Provide the [X, Y] coordinate of the cell's center where the given text is located.  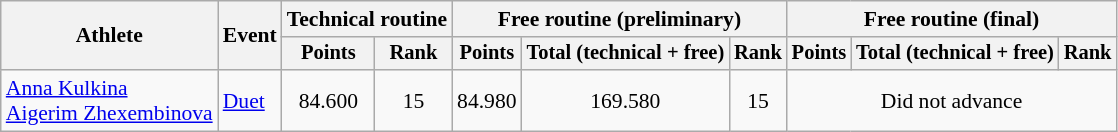
Technical routine [367, 19]
Anna KulkinaAigerim Zhexembinova [110, 100]
Free routine (final) [952, 19]
Duet [250, 100]
Free routine (preliminary) [620, 19]
Event [250, 36]
84.600 [328, 100]
Athlete [110, 36]
84.980 [486, 100]
169.580 [626, 100]
Did not advance [952, 100]
